Identify which cell holds the provided text, then report its (x, y) central coordinate. 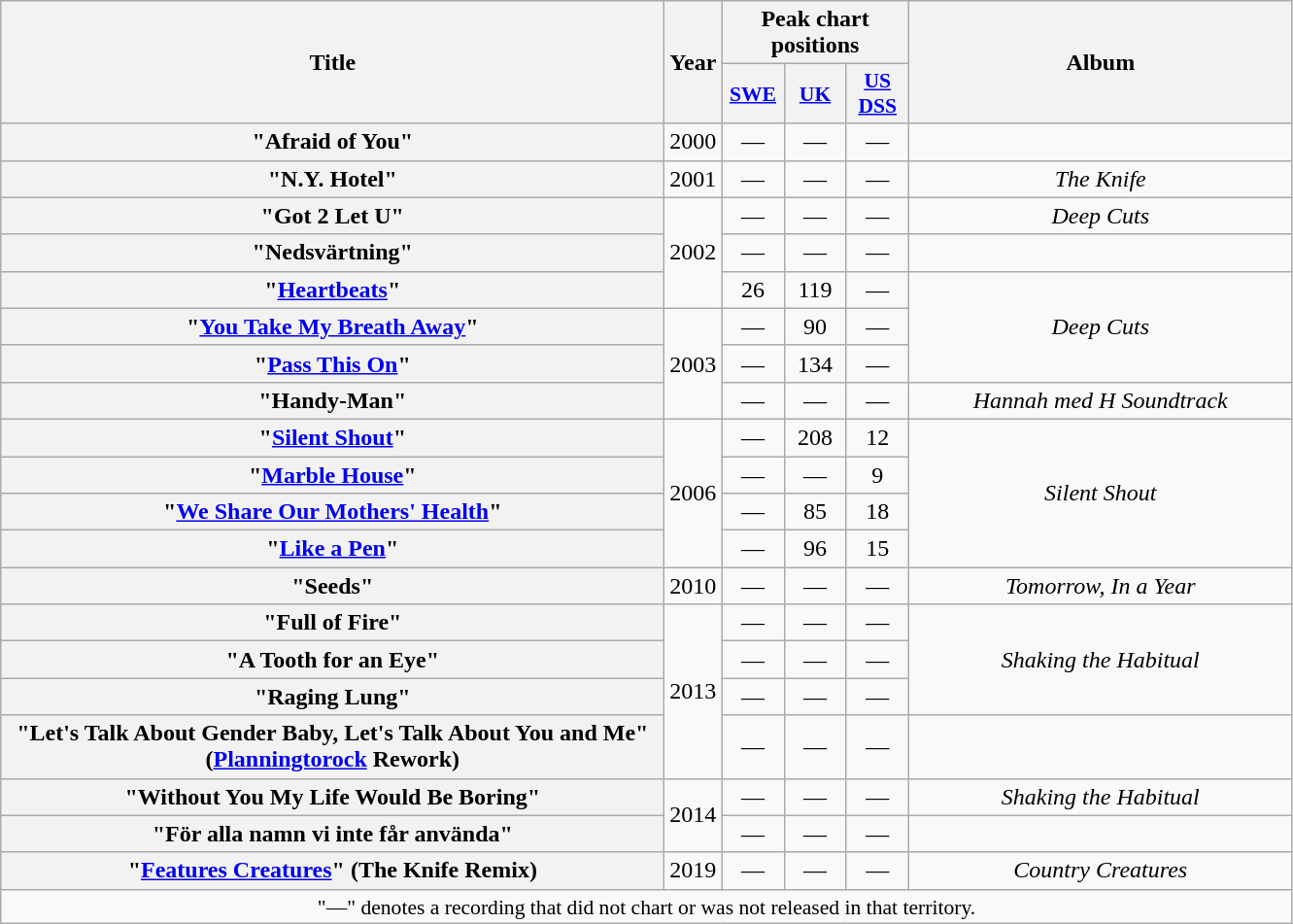
"You Take My Breath Away" (332, 326)
2013 (694, 692)
Tomorrow, In a Year (1100, 586)
"Seeds" (332, 586)
"Got 2 Let U" (332, 216)
"A Tooth for an Eye" (332, 660)
96 (815, 549)
"Silent Shout" (332, 437)
2001 (694, 179)
2014 (694, 815)
85 (815, 512)
"Afraid of You" (332, 142)
"Let's Talk About Gender Baby, Let's Talk About You and Me"(Planningtorock Rework) (332, 746)
2019 (694, 871)
2003 (694, 363)
"Raging Lung" (332, 697)
UK (815, 93)
2002 (694, 253)
9 (877, 475)
"Without You My Life Would Be Boring" (332, 797)
"Full of Fire" (332, 623)
208 (815, 437)
Silent Shout (1100, 493)
18 (877, 512)
119 (815, 290)
2006 (694, 493)
"N.Y. Hotel" (332, 179)
26 (753, 290)
"Marble House" (332, 475)
"Like a Pen" (332, 549)
"We Share Our Mothers' Health" (332, 512)
"För alla namn vi inte får använda" (332, 834)
"Handy-Man" (332, 400)
2010 (694, 586)
Year (694, 62)
"Nedsvärtning" (332, 253)
"Features Creatures" (The Knife Remix) (332, 871)
"Pass This On" (332, 363)
Hannah med H Soundtrack (1100, 400)
Peak chart positions (815, 33)
"—" denotes a recording that did not chart or was not released in that territory. (647, 907)
The Knife (1100, 179)
"Heartbeats" (332, 290)
90 (815, 326)
USDSS (877, 93)
134 (815, 363)
SWE (753, 93)
Title (332, 62)
12 (877, 437)
15 (877, 549)
2000 (694, 142)
Country Creatures (1100, 871)
Album (1100, 62)
